Provide the (X, Y) coordinate of the cell's center where the given text is located.  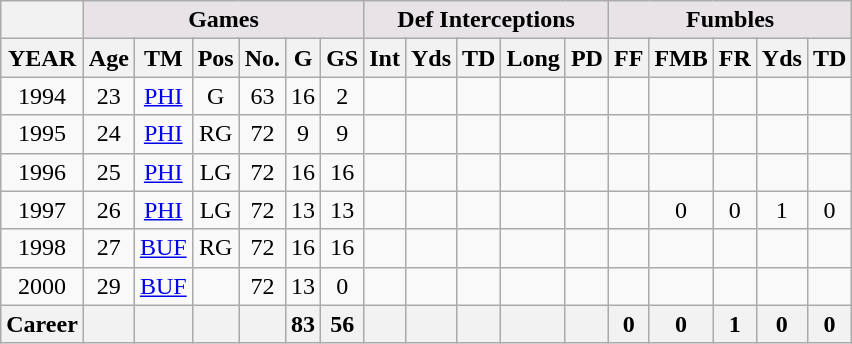
FMB (681, 58)
1998 (42, 248)
25 (108, 172)
Long (533, 58)
83 (304, 324)
24 (108, 134)
Games (223, 20)
Int (385, 58)
TM (163, 58)
Fumbles (730, 20)
Pos (216, 58)
1997 (42, 210)
56 (342, 324)
FF (628, 58)
1996 (42, 172)
2000 (42, 286)
Age (108, 58)
26 (108, 210)
1995 (42, 134)
1994 (42, 96)
No. (262, 58)
PD (586, 58)
FR (734, 58)
27 (108, 248)
YEAR (42, 58)
23 (108, 96)
29 (108, 286)
GS (342, 58)
Career (42, 324)
2 (342, 96)
63 (262, 96)
Def Interceptions (486, 20)
